For the text-containing cell, return its midpoint in (X, Y) coordinate format. 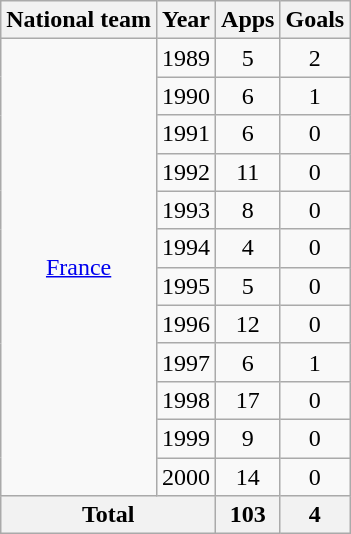
1995 (186, 286)
1989 (186, 58)
12 (248, 324)
National team (79, 20)
103 (248, 515)
1997 (186, 362)
1990 (186, 96)
Total (108, 515)
17 (248, 400)
1994 (186, 248)
9 (248, 438)
11 (248, 172)
1996 (186, 324)
Goals (315, 20)
2 (315, 58)
Apps (248, 20)
1993 (186, 210)
1998 (186, 400)
1992 (186, 172)
8 (248, 210)
14 (248, 477)
1991 (186, 134)
France (79, 268)
2000 (186, 477)
Year (186, 20)
1999 (186, 438)
